Output the [X, Y] coordinate of the center of the cell containing the given text.  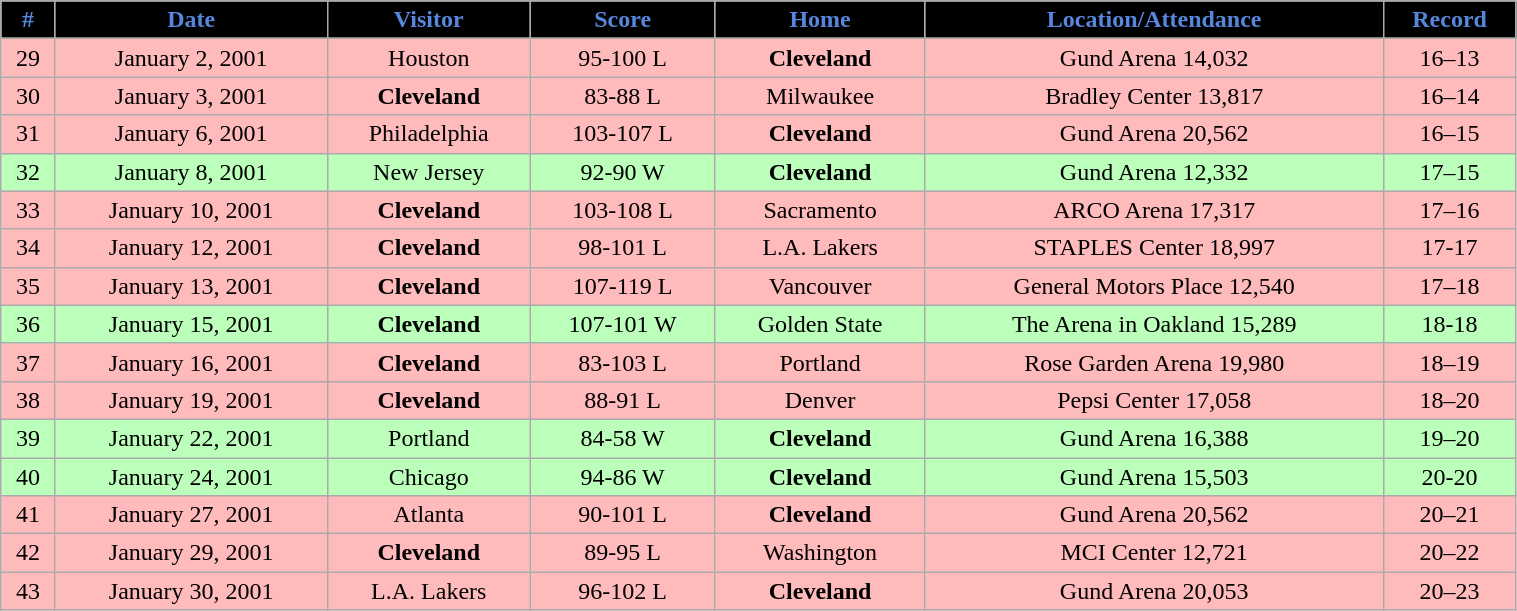
18–20 [1450, 400]
20–23 [1450, 591]
# [28, 20]
30 [28, 96]
STAPLES Center 18,997 [1154, 248]
90-101 L [622, 515]
Philadelphia [428, 134]
39 [28, 438]
17-17 [1450, 248]
43 [28, 591]
ARCO Arena 17,317 [1154, 210]
17–15 [1450, 172]
Gund Arena 20,053 [1154, 591]
January 22, 2001 [191, 438]
107-101 W [622, 324]
20–21 [1450, 515]
98-101 L [622, 248]
MCI Center 12,721 [1154, 553]
New Jersey [428, 172]
Sacramento [820, 210]
January 3, 2001 [191, 96]
January 27, 2001 [191, 515]
Washington [820, 553]
84-58 W [622, 438]
18–19 [1450, 362]
January 16, 2001 [191, 362]
40 [28, 477]
19–20 [1450, 438]
Golden State [820, 324]
37 [28, 362]
January 15, 2001 [191, 324]
Vancouver [820, 286]
Atlanta [428, 515]
January 30, 2001 [191, 591]
92-90 W [622, 172]
Denver [820, 400]
103-108 L [622, 210]
89-95 L [622, 553]
January 10, 2001 [191, 210]
16–15 [1450, 134]
34 [28, 248]
35 [28, 286]
Location/Attendance [1154, 20]
83-88 L [622, 96]
29 [28, 58]
Date [191, 20]
Houston [428, 58]
Gund Arena 14,032 [1154, 58]
Pepsi Center 17,058 [1154, 400]
General Motors Place 12,540 [1154, 286]
Visitor [428, 20]
31 [28, 134]
Bradley Center 13,817 [1154, 96]
Score [622, 20]
Gund Arena 15,503 [1154, 477]
Home [820, 20]
January 29, 2001 [191, 553]
Rose Garden Arena 19,980 [1154, 362]
16–14 [1450, 96]
Chicago [428, 477]
20-20 [1450, 477]
January 2, 2001 [191, 58]
95-100 L [622, 58]
Record [1450, 20]
94-86 W [622, 477]
January 8, 2001 [191, 172]
32 [28, 172]
41 [28, 515]
January 13, 2001 [191, 286]
38 [28, 400]
96-102 L [622, 591]
17–16 [1450, 210]
103-107 L [622, 134]
Gund Arena 12,332 [1154, 172]
Gund Arena 16,388 [1154, 438]
The Arena in Oakland 15,289 [1154, 324]
16–13 [1450, 58]
33 [28, 210]
107-119 L [622, 286]
January 19, 2001 [191, 400]
January 24, 2001 [191, 477]
17–18 [1450, 286]
36 [28, 324]
42 [28, 553]
January 6, 2001 [191, 134]
Milwaukee [820, 96]
83-103 L [622, 362]
18-18 [1450, 324]
20–22 [1450, 553]
January 12, 2001 [191, 248]
88-91 L [622, 400]
